Find where the given text appears and provide that cell's center as (X, Y) coordinate. 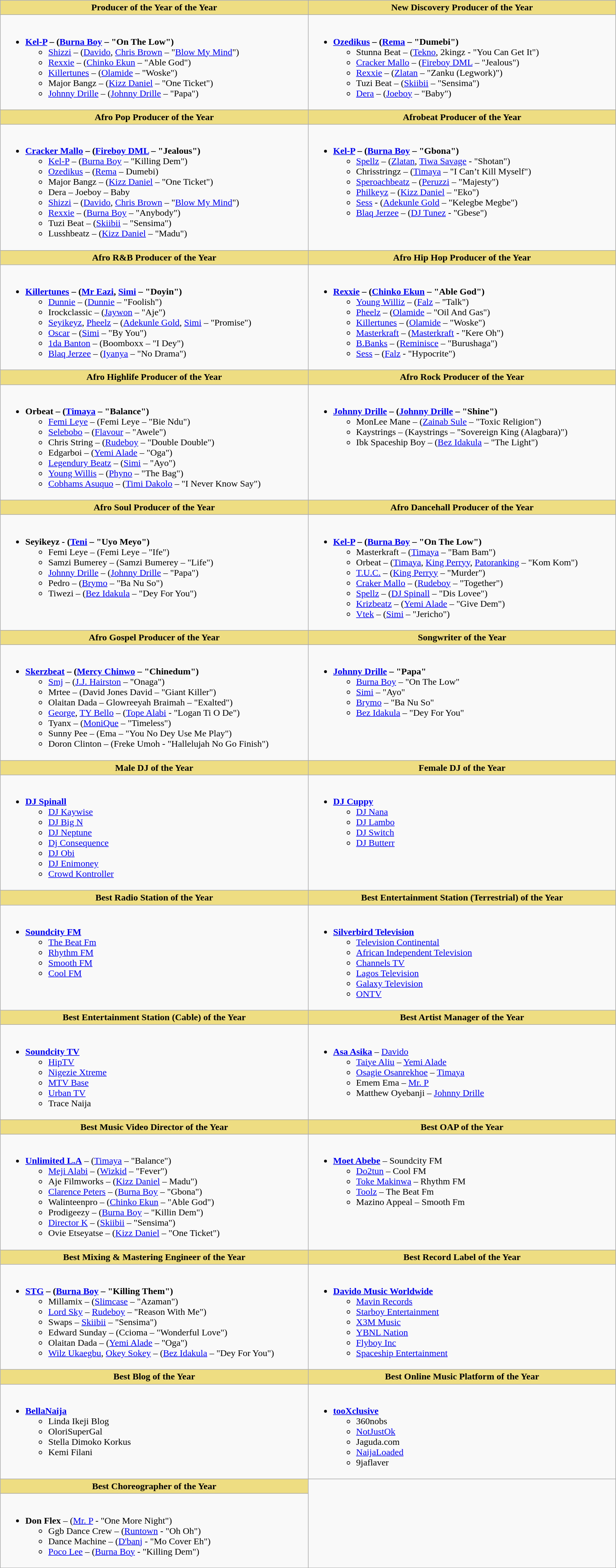
DJ CuppyDJ NanaDJ LamboDJ SwitchDJ Butterr (462, 833)
Best Entertainment Station (Terrestrial) of the Year (462, 898)
Afrobeat Producer of the Year (462, 117)
Best OAP of the Year (462, 1127)
Afro R&B Producer of the Year (154, 257)
Female DJ of the Year (462, 768)
Davido Music WorldwideMavin RecordsStarboy EntertainmentX3M MusicYBNL NationFlyboy IncSpaceship Entertainment (462, 1317)
Best Blog of the Year (154, 1377)
Afro Hip Hop Producer of the Year (462, 257)
Best Mixing & Mastering Engineer of the Year (154, 1257)
Best Radio Station of the Year (154, 898)
Afro Highlife Producer of the Year (154, 377)
Best Music Video Director of the Year (154, 1127)
Best Artist Manager of the Year (462, 1018)
Soundcity TVHipTVNigezie XtremeMTV BaseUrban TVTrace Naija (154, 1072)
Afro Pop Producer of the Year (154, 117)
Best Choreographer of the Year (154, 1486)
Moet Abebe – Soundcity FMDo2tun – Cool FMToke Makinwa – Rhythm FMToolz – The Beat FmMazino Appeal – Smooth Fm (462, 1192)
Afro Gospel Producer of the Year (154, 637)
Best Record Label of the Year (462, 1257)
Songwriter of the Year (462, 637)
BellaNaijaLinda Ikeji BlogOloriSuperGalStella Dimoko KorkusKemi Filani (154, 1431)
DJ SpinallDJ KaywiseDJ Big NDJ NeptuneDj ConsequenceDJ ObiDJ EnimoneyCrowd Kontroller (154, 833)
Male DJ of the Year (154, 768)
Afro Dancehall Producer of the Year (462, 507)
Afro Rock Producer of the Year (462, 377)
tooXclusive360nobsNotJustOkJaguda.comNaijaLoaded9jaflaver (462, 1431)
Silverbird TelevisionTelevision ContinentalAfrican Independent TelevisionChannels TVLagos TelevisionGalaxy TelevisionONTV (462, 958)
Best Entertainment Station (Cable) of the Year (154, 1018)
Afro Soul Producer of the Year (154, 507)
Best Online Music Platform of the Year (462, 1377)
Asa Asika – DavidoTaiye Aliu – Yemi AladeOsagie Osanrekhoe – TimayaEmem Ema – Mr. PMatthew Oyebanji – Johnny Drille (462, 1072)
Producer of the Year of the Year (154, 8)
Soundcity FMThe Beat FmRhythm FMSmooth FMCool FM (154, 958)
New Discovery Producer of the Year (462, 8)
Johnny Drille – "Papa"Burna Boy – "On The Low"Simi – "Ayo"Brymo – "Ba Nu So"Bez Idakula – "Dey For You" (462, 702)
